Pinpoint the cell where the given text exists, returning its [x, y] midpoint coordinate. 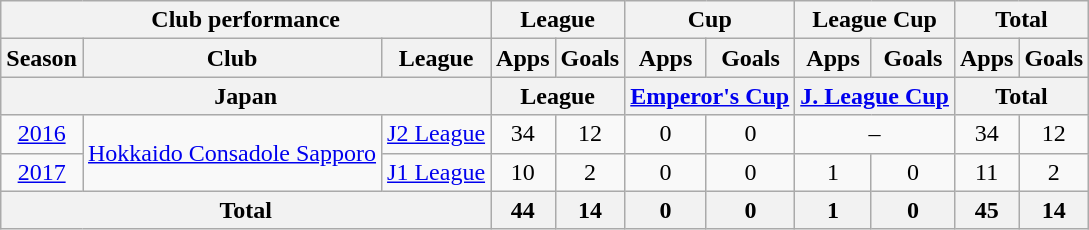
Club performance [246, 20]
10 [523, 172]
Japan [246, 96]
J2 League [436, 134]
11 [986, 172]
2017 [42, 172]
League Cup [875, 20]
J. League Cup [875, 96]
J1 League [436, 172]
– [875, 134]
Club [232, 58]
44 [523, 210]
2016 [42, 134]
Cup [710, 20]
45 [986, 210]
Season [42, 58]
Emperor's Cup [710, 96]
Hokkaido Consadole Sapporo [232, 153]
